Return [X, Y] of the center of cell containing provided text 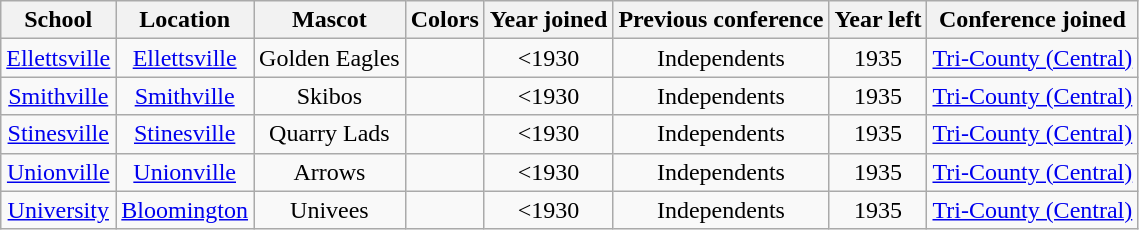
Previous conference [721, 20]
Year joined [548, 20]
University [58, 210]
School [58, 20]
Year left [878, 20]
Univees [330, 210]
Conference joined [1032, 20]
Location [185, 20]
Quarry Lads [330, 134]
Colors [444, 20]
Golden Eagles [330, 58]
Bloomington [185, 210]
Skibos [330, 96]
Arrows [330, 172]
Mascot [330, 20]
